Output the (x, y) coordinate of the center of the cell containing the given text.  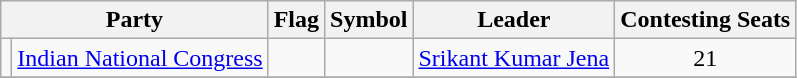
Flag (296, 20)
Indian National Congress (140, 58)
Party (134, 20)
Leader (514, 20)
21 (706, 58)
Srikant Kumar Jena (514, 58)
Symbol (369, 20)
Contesting Seats (706, 20)
